Pinpoint the cell where the given text exists, returning its [x, y] midpoint coordinate. 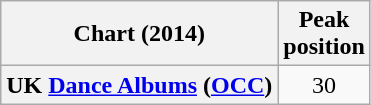
Chart (2014) [140, 34]
Peakposition [324, 34]
30 [324, 85]
UK Dance Albums (OCC) [140, 85]
